Determine the (x, y) coordinate at the center of the cell enclosing the given text.  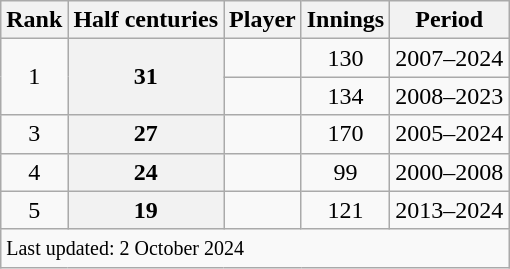
3 (34, 134)
170 (345, 134)
2000–2008 (450, 172)
Player (263, 20)
Rank (34, 20)
2007–2024 (450, 58)
134 (345, 96)
2005–2024 (450, 134)
130 (345, 58)
19 (146, 210)
24 (146, 172)
Half centuries (146, 20)
4 (34, 172)
27 (146, 134)
31 (146, 77)
2008–2023 (450, 96)
99 (345, 172)
1 (34, 77)
5 (34, 210)
2013–2024 (450, 210)
Period (450, 20)
Innings (345, 20)
Last updated: 2 October 2024 (255, 248)
121 (345, 210)
